Capture the cell that displays the provided text and extract its (X, Y) central coordinate. 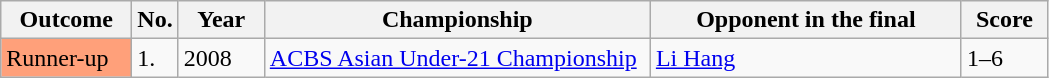
Li Hang (806, 58)
Runner-up (66, 58)
Championship (457, 20)
ACBS Asian Under-21 Championship (457, 58)
Outcome (66, 20)
Score (1004, 20)
Year (221, 20)
1–6 (1004, 58)
2008 (221, 58)
1. (155, 58)
Opponent in the final (806, 20)
No. (155, 20)
